Detect which cell encompasses the target text, then output its [x, y] center coordinate. 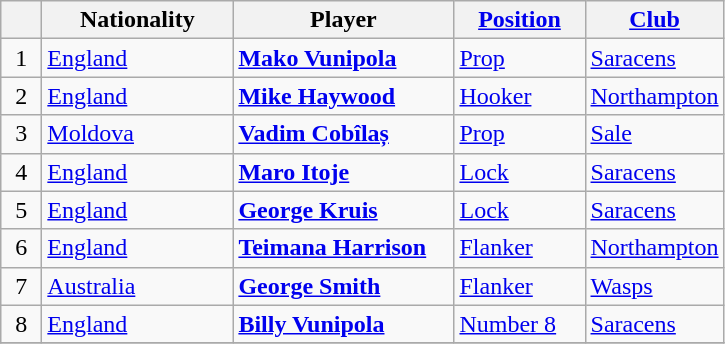
Club [654, 20]
Hooker [520, 96]
Sale [654, 134]
Position [520, 20]
Teimana Harrison [344, 248]
Number 8 [520, 324]
Australia [138, 286]
Wasps [654, 286]
Player [344, 20]
Mako Vunipola [344, 58]
6 [22, 248]
Billy Vunipola [344, 324]
Moldova [138, 134]
Maro Itoje [344, 172]
5 [22, 210]
8 [22, 324]
George Smith [344, 286]
Mike Haywood [344, 96]
1 [22, 58]
7 [22, 286]
3 [22, 134]
Vadim Cobîlaș [344, 134]
2 [22, 96]
4 [22, 172]
George Kruis [344, 210]
Nationality [138, 20]
